Provide the [X, Y] coordinate of the cell's center where the given text is located.  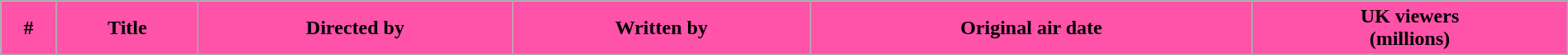
Directed by [356, 28]
Title [127, 28]
Original air date [1031, 28]
# [28, 28]
UK viewers(millions) [1409, 28]
Written by [662, 28]
